Return the (X, Y) coordinate for the center point of the cell that contains the specified text.  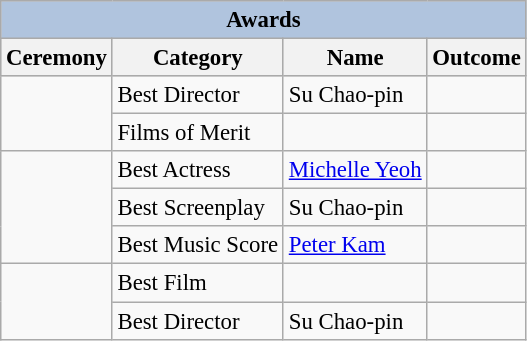
Name (354, 58)
Outcome (476, 58)
Best Actress (198, 170)
Michelle Yeoh (354, 170)
Peter Kam (354, 245)
Awards (264, 20)
Best Film (198, 283)
Category (198, 58)
Best Screenplay (198, 208)
Ceremony (56, 58)
Best Music Score (198, 245)
Films of Merit (198, 133)
